Output the (X, Y) coordinate of the center of the cell containing the given text.  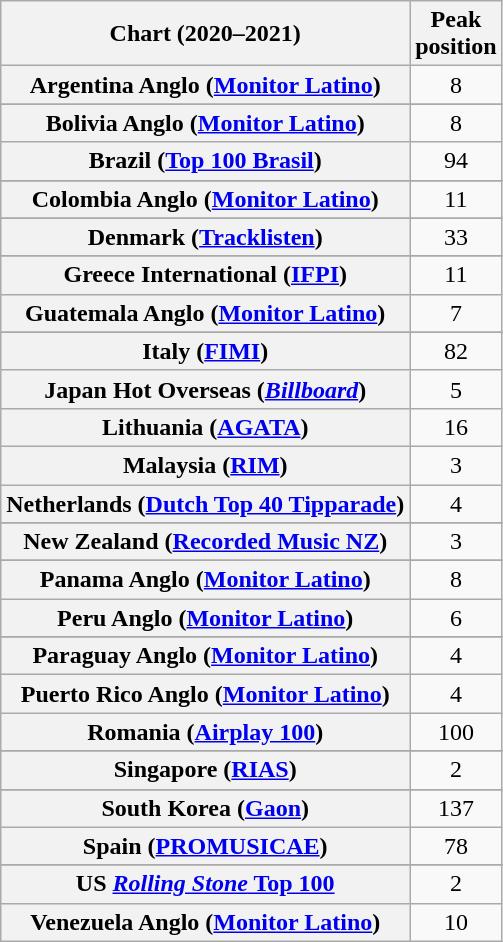
South Korea (Gaon) (206, 808)
Romania (Airplay 100) (206, 732)
94 (456, 161)
New Zealand (Recorded Music NZ) (206, 542)
6 (456, 618)
Italy (FIMI) (206, 351)
Puerto Rico Anglo (Monitor Latino) (206, 694)
82 (456, 351)
Panama Anglo (Monitor Latino) (206, 580)
Brazil (Top 100 Brasil) (206, 161)
78 (456, 846)
33 (456, 237)
Singapore (RIAS) (206, 770)
Venezuela Anglo (Monitor Latino) (206, 922)
Greece International (IFPI) (206, 275)
5 (456, 389)
Lithuania (AGATA) (206, 427)
16 (456, 427)
US Rolling Stone Top 100 (206, 884)
Colombia Anglo (Monitor Latino) (206, 199)
10 (456, 922)
Paraguay Anglo (Monitor Latino) (206, 656)
Denmark (Tracklisten) (206, 237)
Argentina Anglo (Monitor Latino) (206, 85)
100 (456, 732)
Japan Hot Overseas (Billboard) (206, 389)
Malaysia (RIM) (206, 465)
Chart (2020–2021) (206, 34)
Netherlands (Dutch Top 40 Tipparade) (206, 503)
Bolivia Anglo (Monitor Latino) (206, 123)
Spain (PROMUSICAE) (206, 846)
7 (456, 313)
Guatemala Anglo (Monitor Latino) (206, 313)
137 (456, 808)
Peakposition (456, 34)
Peru Anglo (Monitor Latino) (206, 618)
